Locate the cell with the specified text and output its [x, y] center coordinate. 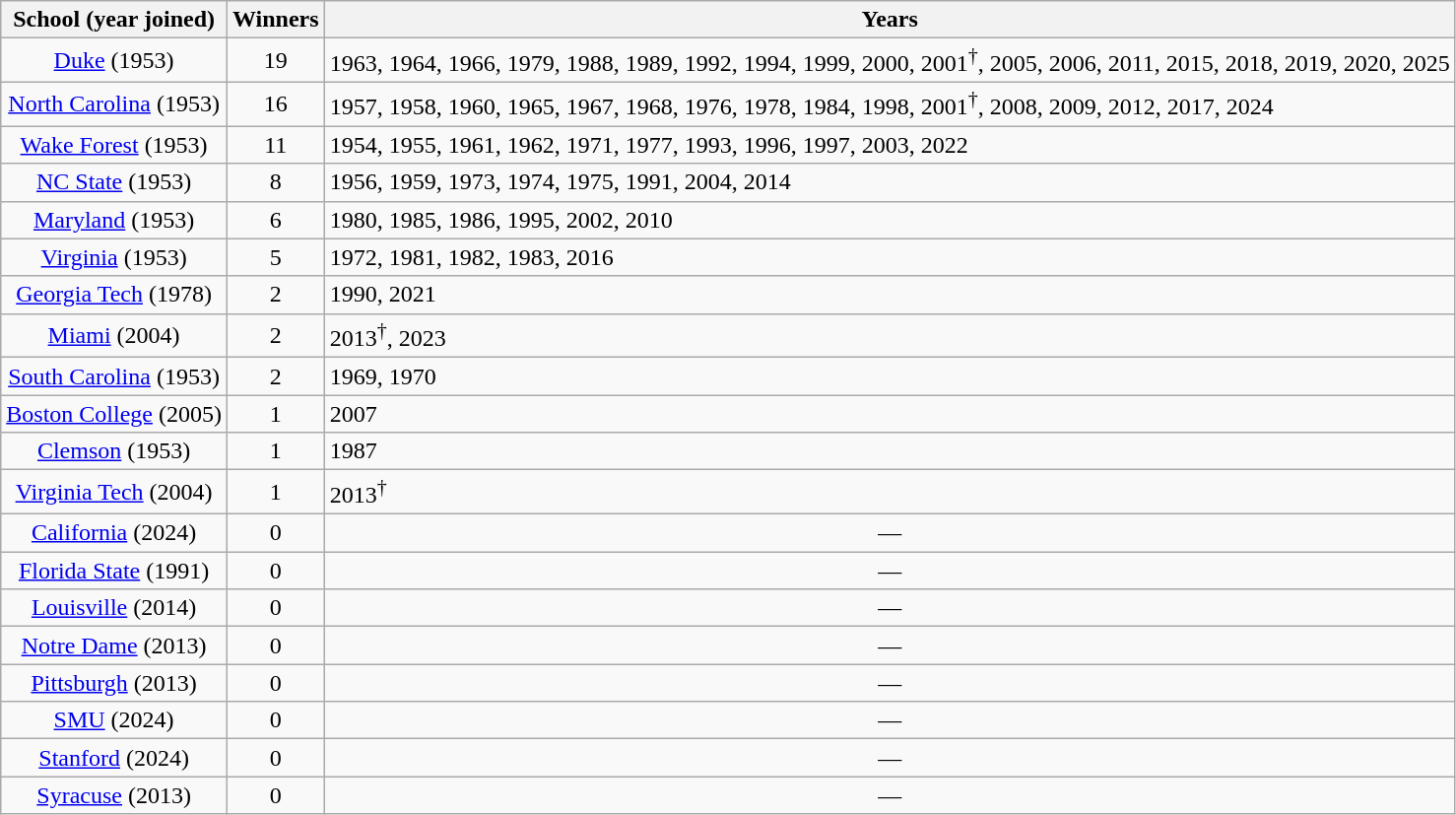
Boston College (2005) [114, 414]
1990, 2021 [890, 295]
Stanford (2024) [114, 758]
Florida State (1991) [114, 571]
Notre Dame (2013) [114, 645]
Pittsburgh (2013) [114, 683]
North Carolina (1953) [114, 104]
1954, 1955, 1961, 1962, 1971, 1977, 1993, 1996, 1997, 2003, 2022 [890, 145]
8 [276, 182]
6 [276, 220]
South Carolina (1953) [114, 376]
5 [276, 257]
Syracuse (2013) [114, 795]
Miami (2004) [114, 335]
School (year joined) [114, 20]
1963, 1964, 1966, 1979, 1988, 1989, 1992, 1994, 1999, 2000, 2001†, 2005, 2006, 2011, 2015, 2018, 2019, 2020, 2025 [890, 61]
Duke (1953) [114, 61]
Wake Forest (1953) [114, 145]
1957, 1958, 1960, 1965, 1967, 1968, 1976, 1978, 1984, 1998, 2001†, 2008, 2009, 2012, 2017, 2024 [890, 104]
Louisville (2014) [114, 608]
11 [276, 145]
2013† [890, 493]
1969, 1970 [890, 376]
Virginia (1953) [114, 257]
2007 [890, 414]
Maryland (1953) [114, 220]
Georgia Tech (1978) [114, 295]
SMU (2024) [114, 720]
NC State (1953) [114, 182]
2013†, 2023 [890, 335]
Winners [276, 20]
1987 [890, 451]
Virginia Tech (2004) [114, 493]
1972, 1981, 1982, 1983, 2016 [890, 257]
1956, 1959, 1973, 1974, 1975, 1991, 2004, 2014 [890, 182]
1980, 1985, 1986, 1995, 2002, 2010 [890, 220]
16 [276, 104]
Years [890, 20]
19 [276, 61]
Clemson (1953) [114, 451]
California (2024) [114, 533]
